Output the [X, Y] coordinate of the center of the cell containing the given text.  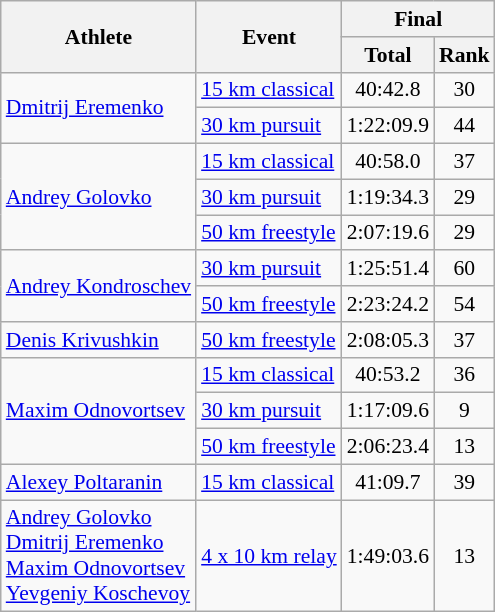
1:19:34.3 [388, 197]
1:25:51.4 [388, 269]
1:17:09.6 [388, 411]
Total [388, 55]
Final [418, 19]
9 [464, 411]
Andrey GolovkoDmitrij EremenkoMaxim OdnovortsevYevgeniy Koschevoy [98, 556]
Andrey Golovko [98, 198]
Alexey Poltaranin [98, 482]
Event [269, 36]
1:49:03.6 [388, 556]
40:58.0 [388, 162]
Athlete [98, 36]
44 [464, 126]
2:23:24.2 [388, 304]
Dmitrij Eremenko [98, 108]
60 [464, 269]
40:53.2 [388, 375]
40:42.8 [388, 90]
39 [464, 482]
1:22:09.9 [388, 126]
2:06:23.4 [388, 447]
2:07:19.6 [388, 233]
41:09.7 [388, 482]
Rank [464, 55]
Andrey Kondroschev [98, 286]
Denis Krivushkin [98, 340]
30 [464, 90]
4 x 10 km relay [269, 556]
Maxim Odnovortsev [98, 410]
54 [464, 304]
2:08:05.3 [388, 340]
36 [464, 375]
